Return the [x, y] coordinate for the center point of the cell that contains the specified text.  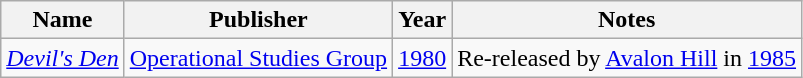
1980 [422, 58]
Year [422, 20]
Re-released by Avalon Hill in 1985 [627, 58]
Notes [627, 20]
Operational Studies Group [258, 58]
Publisher [258, 20]
Name [62, 20]
Devil's Den [62, 58]
